Return the (X, Y) coordinate for the center point of the cell that contains the specified text.  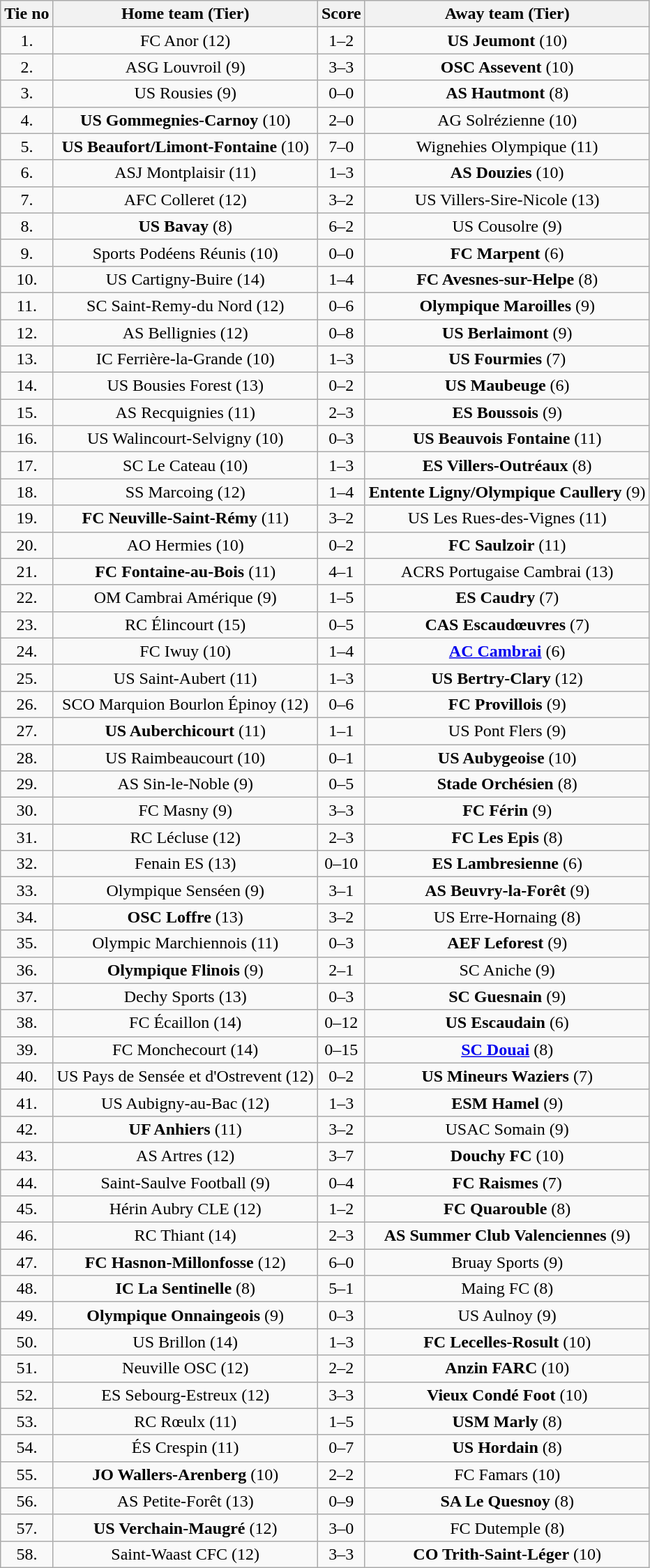
38. (27, 1023)
AFC Colleret (12) (186, 200)
AS Douzies (10) (507, 173)
35. (27, 943)
US Auberchicourt (11) (186, 731)
US Bousies Forest (13) (186, 386)
FC Férin (9) (507, 811)
ES Boussois (9) (507, 412)
Stade Orchésien (8) (507, 784)
0–9 (341, 1501)
US Pont Flers (9) (507, 731)
Saint-Saulve Football (9) (186, 1183)
ES Sebourg-Estreux (12) (186, 1395)
US Beaufort/Limont-Fontaine (10) (186, 147)
5–1 (341, 1289)
41. (27, 1103)
31. (27, 837)
FC Avesnes-sur-Helpe (8) (507, 279)
3–1 (341, 890)
RC Thiant (14) (186, 1236)
0–10 (341, 864)
27. (27, 731)
2–0 (341, 120)
8. (27, 226)
FC Marpent (6) (507, 253)
US Hordain (8) (507, 1448)
US Rousies (9) (186, 94)
US Mineurs Waziers (7) (507, 1076)
57. (27, 1528)
CO Trith-Saint-Léger (10) (507, 1554)
Bruay Sports (9) (507, 1262)
48. (27, 1289)
Olympique Flinois (9) (186, 970)
SC Guesnain (9) (507, 996)
47. (27, 1262)
AEF Leforest (9) (507, 943)
AC Cambrai (6) (507, 651)
ES Villers-Outréaux (8) (507, 465)
FC Quarouble (8) (507, 1209)
22. (27, 598)
ASG Louvroil (9) (186, 67)
IC Ferrière-la-Grande (10) (186, 359)
US Fourmies (7) (507, 359)
Olympique Maroilles (9) (507, 306)
RC Rœulx (11) (186, 1421)
SA Le Quesnoy (8) (507, 1501)
Vieux Condé Foot (10) (507, 1395)
Wignehies Olympique (11) (507, 147)
0–4 (341, 1183)
0–1 (341, 757)
US Aubygeoise (10) (507, 757)
US Cousolre (9) (507, 226)
OSC Loffre (13) (186, 917)
AS Recquignies (11) (186, 412)
US Walincourt-Selvigny (10) (186, 439)
OM Cambrai Amérique (9) (186, 598)
US Les Rues-des-Vignes (11) (507, 518)
ESM Hamel (9) (507, 1103)
AS Artres (12) (186, 1156)
52. (27, 1395)
24. (27, 651)
US Aubigny-au-Bac (12) (186, 1103)
Score (341, 14)
4. (27, 120)
OSC Assevent (10) (507, 67)
FC Anor (12) (186, 40)
17. (27, 465)
Entente Ligny/Olympique Caullery (9) (507, 492)
3–0 (341, 1528)
7. (27, 200)
3. (27, 94)
30. (27, 811)
AG Solrézienne (10) (507, 120)
23. (27, 625)
RC Élincourt (15) (186, 625)
14. (27, 386)
AS Beuvry-la-Forêt (9) (507, 890)
FC Fontaine-au-Bois (11) (186, 572)
Anzin FARC (10) (507, 1368)
39. (27, 1050)
FC Famars (10) (507, 1474)
AS Sin-le-Noble (9) (186, 784)
US Bavay (8) (186, 226)
USAC Somain (9) (507, 1129)
Fenain ES (13) (186, 864)
6–2 (341, 226)
Neuville OSC (12) (186, 1368)
58. (27, 1554)
46. (27, 1236)
55. (27, 1474)
SCO Marquion Bourlon Épinoy (12) (186, 704)
USM Marly (8) (507, 1421)
IC La Sentinelle (8) (186, 1289)
Olympique Onnaingeois (9) (186, 1315)
US Jeumont (10) (507, 40)
JO Wallers-Arenberg (10) (186, 1474)
34. (27, 917)
FC Provillois (9) (507, 704)
29. (27, 784)
US Villers-Sire-Nicole (13) (507, 200)
Olympique Senséen (9) (186, 890)
FC Les Epis (8) (507, 837)
2. (27, 67)
Home team (Tier) (186, 14)
13. (27, 359)
SC Aniche (9) (507, 970)
US Aulnoy (9) (507, 1315)
SC Saint-Remy-du Nord (12) (186, 306)
9. (27, 253)
11. (27, 306)
Saint-Waast CFC (12) (186, 1554)
ASJ Montplaisir (11) (186, 173)
6. (27, 173)
51. (27, 1368)
Maing FC (8) (507, 1289)
1–1 (341, 731)
56. (27, 1501)
49. (27, 1315)
15. (27, 412)
FC Raismes (7) (507, 1183)
45. (27, 1209)
FC Masny (9) (186, 811)
US Maubeuge (6) (507, 386)
33. (27, 890)
AO Hermies (10) (186, 545)
FC Lecelles-Rosult (10) (507, 1342)
UF Anhiers (11) (186, 1129)
ES Lambresienne (6) (507, 864)
US Berlaimont (9) (507, 333)
36. (27, 970)
SC Douai (8) (507, 1050)
32. (27, 864)
19. (27, 518)
AS Petite-Forêt (13) (186, 1501)
Olympic Marchiennois (11) (186, 943)
US Verchain-Maugré (12) (186, 1528)
FC Monchecourt (14) (186, 1050)
3–7 (341, 1156)
21. (27, 572)
AS Summer Club Valenciennes (9) (507, 1236)
16. (27, 439)
28. (27, 757)
4–1 (341, 572)
AS Hautmont (8) (507, 94)
US Bertry-Clary (12) (507, 678)
25. (27, 678)
FC Dutemple (8) (507, 1528)
ÉS Crespin (11) (186, 1448)
FC Iwuy (10) (186, 651)
0–15 (341, 1050)
US Erre-Hornaing (8) (507, 917)
0–7 (341, 1448)
Hérin Aubry CLE (12) (186, 1209)
US Raimbeaucourt (10) (186, 757)
US Pays de Sensée et d'Ostrevent (12) (186, 1076)
20. (27, 545)
40. (27, 1076)
37. (27, 996)
0–12 (341, 1023)
10. (27, 279)
SS Marcoing (12) (186, 492)
12. (27, 333)
Tie no (27, 14)
Dechy Sports (13) (186, 996)
US Escaudain (6) (507, 1023)
CAS Escaudœuvres (7) (507, 625)
Douchy FC (10) (507, 1156)
ACRS Portugaise Cambrai (13) (507, 572)
50. (27, 1342)
5. (27, 147)
Away team (Tier) (507, 14)
SC Le Cateau (10) (186, 465)
US Cartigny-Buire (14) (186, 279)
1. (27, 40)
Sports Podéens Réunis (10) (186, 253)
7–0 (341, 147)
53. (27, 1421)
US Saint-Aubert (11) (186, 678)
AS Bellignies (12) (186, 333)
ES Caudry (7) (507, 598)
18. (27, 492)
54. (27, 1448)
44. (27, 1183)
0–8 (341, 333)
RC Lécluse (12) (186, 837)
FC Hasnon-Millonfosse (12) (186, 1262)
FC Saulzoir (11) (507, 545)
US Beauvois Fontaine (11) (507, 439)
26. (27, 704)
42. (27, 1129)
US Brillon (14) (186, 1342)
6–0 (341, 1262)
2–1 (341, 970)
FC Neuville-Saint-Rémy (11) (186, 518)
US Gommegnies-Carnoy (10) (186, 120)
FC Écaillon (14) (186, 1023)
43. (27, 1156)
